Provide the [X, Y] coordinate of the cell's center where the given text is located.  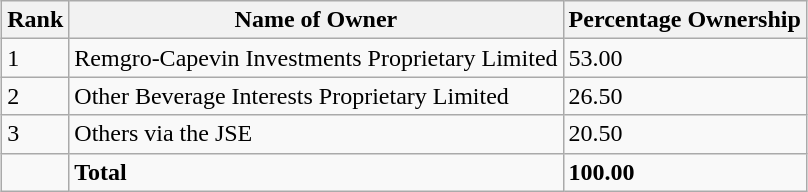
3 [36, 134]
Name of Owner [316, 20]
Total [316, 172]
Remgro-Capevin Investments Proprietary Limited [316, 58]
100.00 [684, 172]
2 [36, 96]
Percentage Ownership [684, 20]
26.50 [684, 96]
20.50 [684, 134]
53.00 [684, 58]
1 [36, 58]
Others via the JSE [316, 134]
Rank [36, 20]
Other Beverage Interests Proprietary Limited [316, 96]
